From the cell containing the given text, extract its center point as (x, y) coordinate. 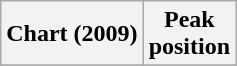
Peakposition (189, 34)
Chart (2009) (72, 34)
